Extract the [X, Y] coordinate from the center of the cell holding the provided text.  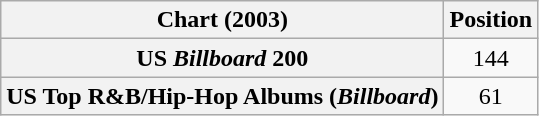
US Billboard 200 [222, 58]
144 [491, 58]
US Top R&B/Hip-Hop Albums (Billboard) [222, 96]
Chart (2003) [222, 20]
Position [491, 20]
61 [491, 96]
